For the text-containing cell, return its midpoint in [X, Y] coordinate format. 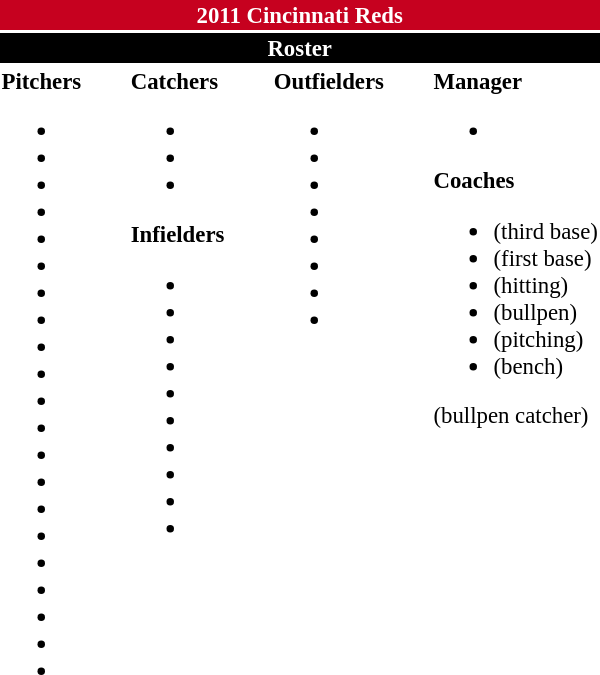
Roster [300, 48]
2011 Cincinnati Reds [300, 15]
